Determine the [X, Y] coordinate at the center of the cell enclosing the given text.  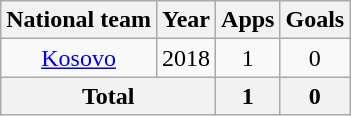
Year [186, 20]
National team [79, 20]
Total [108, 96]
Kosovo [79, 58]
Goals [315, 20]
Apps [248, 20]
2018 [186, 58]
